Locate the cell with the specified text and output its (x, y) center coordinate. 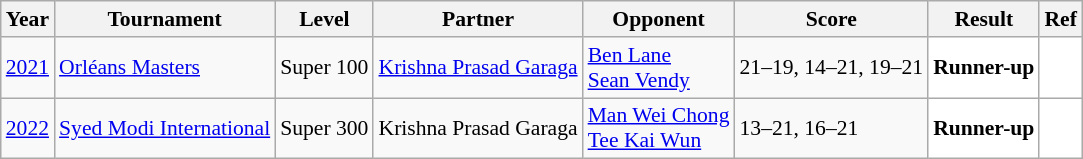
Syed Modi International (164, 128)
Ref (1060, 19)
13–21, 16–21 (832, 128)
Partner (478, 19)
Score (832, 19)
Opponent (659, 19)
Orléans Masters (164, 68)
Man Wei Chong Tee Kai Wun (659, 128)
2021 (28, 68)
Super 300 (324, 128)
21–19, 14–21, 19–21 (832, 68)
2022 (28, 128)
Tournament (164, 19)
Level (324, 19)
Ben Lane Sean Vendy (659, 68)
Year (28, 19)
Super 100 (324, 68)
Result (984, 19)
